Locate the cell with the specified text and output its [x, y] center coordinate. 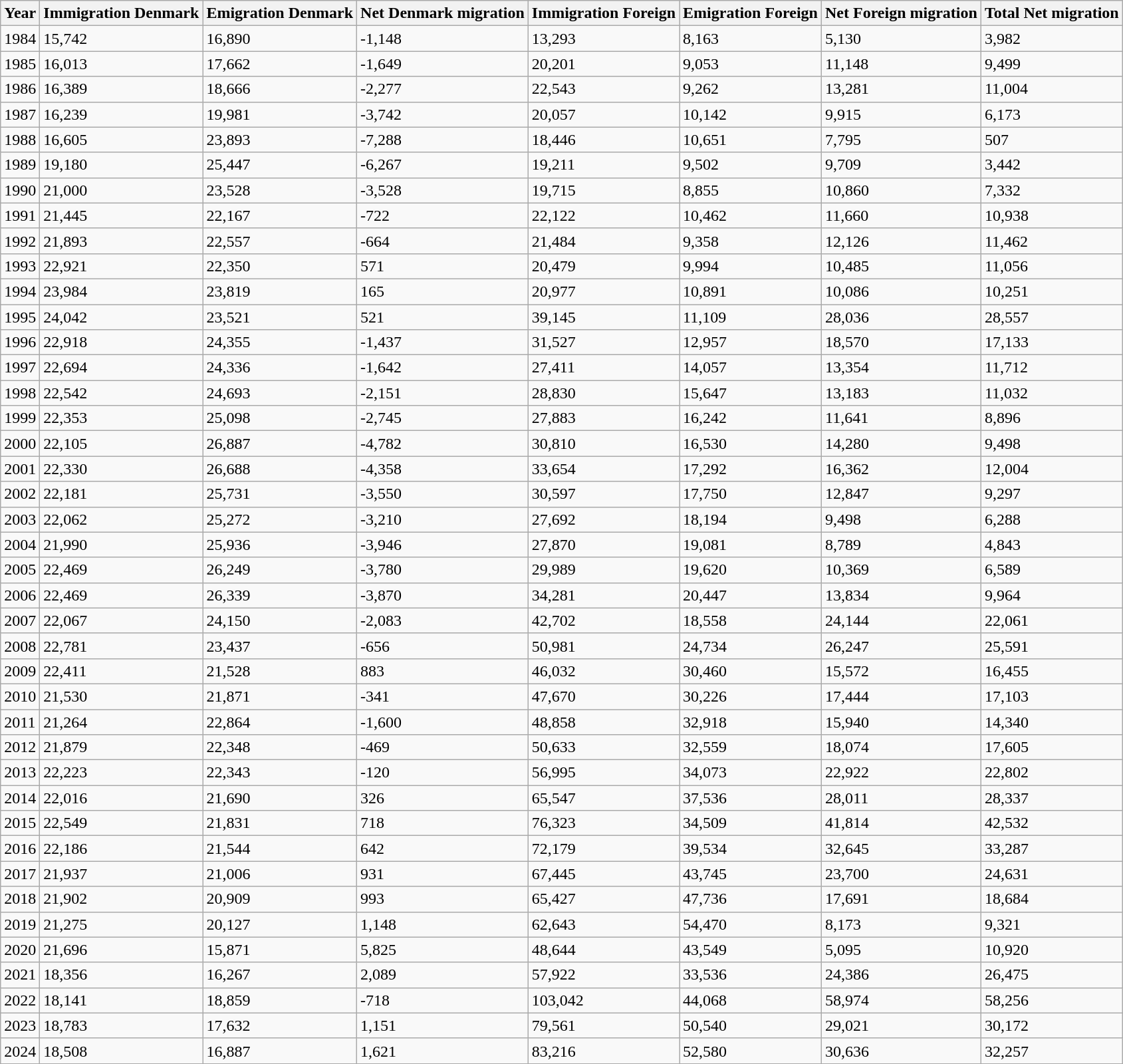
1,621 [443, 1051]
44,068 [751, 1000]
-1,148 [443, 39]
26,475 [1052, 975]
2023 [20, 1025]
25,591 [1052, 646]
2012 [20, 747]
21,000 [121, 190]
326 [443, 798]
9,053 [751, 64]
34,509 [751, 823]
21,696 [121, 950]
9,915 [901, 114]
10,860 [901, 190]
21,937 [121, 874]
18,508 [121, 1051]
21,264 [121, 722]
22,918 [121, 342]
28,011 [901, 798]
20,909 [280, 899]
6,589 [1052, 570]
4,843 [1052, 545]
8,173 [901, 924]
17,133 [1052, 342]
1994 [20, 291]
24,144 [901, 620]
9,499 [1052, 64]
17,444 [901, 696]
30,226 [751, 696]
7,795 [901, 140]
25,447 [280, 165]
17,750 [751, 494]
1986 [20, 89]
9,262 [751, 89]
28,830 [604, 393]
25,731 [280, 494]
23,528 [280, 190]
27,883 [604, 418]
22,350 [280, 266]
22,186 [121, 849]
43,549 [751, 950]
1996 [20, 342]
47,670 [604, 696]
46,032 [604, 671]
2021 [20, 975]
34,073 [751, 773]
21,902 [121, 899]
76,323 [604, 823]
11,712 [1052, 368]
48,644 [604, 950]
17,662 [280, 64]
14,280 [901, 444]
16,605 [121, 140]
718 [443, 823]
18,446 [604, 140]
11,056 [1052, 266]
13,293 [604, 39]
2014 [20, 798]
57,922 [604, 975]
5,825 [443, 950]
16,890 [280, 39]
-656 [443, 646]
32,918 [751, 722]
20,201 [604, 64]
31,527 [604, 342]
22,781 [121, 646]
1985 [20, 64]
79,561 [604, 1025]
19,715 [604, 190]
30,636 [901, 1051]
9,709 [901, 165]
-7,288 [443, 140]
-1,437 [443, 342]
11,004 [1052, 89]
2008 [20, 646]
8,855 [751, 190]
-469 [443, 747]
19,180 [121, 165]
33,654 [604, 469]
24,631 [1052, 874]
642 [443, 849]
23,521 [280, 317]
1995 [20, 317]
67,445 [604, 874]
58,256 [1052, 1000]
22,922 [901, 773]
2022 [20, 1000]
2004 [20, 545]
12,957 [751, 342]
20,127 [280, 924]
17,632 [280, 1025]
10,142 [751, 114]
2001 [20, 469]
24,150 [280, 620]
21,831 [280, 823]
14,057 [751, 368]
11,462 [1052, 241]
30,597 [604, 494]
32,257 [1052, 1051]
2017 [20, 874]
521 [443, 317]
-3,550 [443, 494]
Immigration Denmark [121, 13]
1992 [20, 241]
22,062 [121, 519]
21,893 [121, 241]
22,181 [121, 494]
41,814 [901, 823]
20,057 [604, 114]
-3,210 [443, 519]
9,297 [1052, 494]
30,172 [1052, 1025]
24,336 [280, 368]
9,502 [751, 165]
47,736 [751, 899]
2003 [20, 519]
103,042 [604, 1000]
24,693 [280, 393]
-4,782 [443, 444]
16,389 [121, 89]
10,086 [901, 291]
-341 [443, 696]
16,267 [280, 975]
2000 [20, 444]
Year [20, 13]
25,098 [280, 418]
20,977 [604, 291]
1999 [20, 418]
21,544 [280, 849]
22,330 [121, 469]
28,557 [1052, 317]
1989 [20, 165]
17,103 [1052, 696]
24,042 [121, 317]
18,859 [280, 1000]
25,936 [280, 545]
13,834 [901, 595]
21,871 [280, 696]
42,532 [1052, 823]
18,356 [121, 975]
18,141 [121, 1000]
23,437 [280, 646]
-3,528 [443, 190]
50,540 [751, 1025]
21,006 [280, 874]
6,173 [1052, 114]
22,921 [121, 266]
5,095 [901, 950]
22,802 [1052, 773]
Net Denmark migration [443, 13]
22,223 [121, 773]
42,702 [604, 620]
21,484 [604, 241]
32,559 [751, 747]
-2,745 [443, 418]
15,572 [901, 671]
15,647 [751, 393]
18,684 [1052, 899]
22,105 [121, 444]
18,783 [121, 1025]
13,183 [901, 393]
19,620 [751, 570]
13,281 [901, 89]
15,940 [901, 722]
22,016 [121, 798]
22,167 [280, 215]
883 [443, 671]
26,339 [280, 595]
72,179 [604, 849]
10,485 [901, 266]
1993 [20, 266]
16,887 [280, 1051]
-1,642 [443, 368]
21,530 [121, 696]
22,411 [121, 671]
19,211 [604, 165]
22,549 [121, 823]
-1,600 [443, 722]
50,633 [604, 747]
14,340 [1052, 722]
Total Net migration [1052, 13]
12,004 [1052, 469]
23,984 [121, 291]
10,251 [1052, 291]
-2,083 [443, 620]
3,982 [1052, 39]
1987 [20, 114]
10,651 [751, 140]
3,442 [1052, 165]
10,920 [1052, 950]
1997 [20, 368]
2018 [20, 899]
2,089 [443, 975]
-722 [443, 215]
15,871 [280, 950]
29,021 [901, 1025]
39,145 [604, 317]
22,864 [280, 722]
17,292 [751, 469]
Net Foreign migration [901, 13]
22,542 [121, 393]
507 [1052, 140]
-6,267 [443, 165]
-4,358 [443, 469]
33,536 [751, 975]
10,462 [751, 215]
29,989 [604, 570]
22,061 [1052, 620]
32,645 [901, 849]
22,694 [121, 368]
21,690 [280, 798]
21,879 [121, 747]
2002 [20, 494]
25,272 [280, 519]
571 [443, 266]
21,445 [121, 215]
2009 [20, 671]
1984 [20, 39]
-2,277 [443, 89]
-718 [443, 1000]
23,700 [901, 874]
1998 [20, 393]
2011 [20, 722]
19,981 [280, 114]
931 [443, 874]
52,580 [751, 1051]
39,534 [751, 849]
54,470 [751, 924]
43,745 [751, 874]
30,810 [604, 444]
8,896 [1052, 418]
2013 [20, 773]
-120 [443, 773]
83,216 [604, 1051]
13,354 [901, 368]
16,362 [901, 469]
22,067 [121, 620]
26,887 [280, 444]
-3,946 [443, 545]
16,242 [751, 418]
26,688 [280, 469]
48,858 [604, 722]
27,411 [604, 368]
2016 [20, 849]
30,460 [751, 671]
2006 [20, 595]
2010 [20, 696]
1991 [20, 215]
22,343 [280, 773]
-3,870 [443, 595]
9,994 [751, 266]
10,891 [751, 291]
2019 [20, 924]
10,938 [1052, 215]
16,013 [121, 64]
1,148 [443, 924]
11,109 [751, 317]
27,870 [604, 545]
50,981 [604, 646]
22,543 [604, 89]
28,337 [1052, 798]
-664 [443, 241]
8,789 [901, 545]
21,528 [280, 671]
23,893 [280, 140]
11,032 [1052, 393]
26,249 [280, 570]
11,641 [901, 418]
24,386 [901, 975]
2024 [20, 1051]
1,151 [443, 1025]
6,288 [1052, 519]
-1,649 [443, 64]
22,353 [121, 418]
12,847 [901, 494]
165 [443, 291]
8,163 [751, 39]
1988 [20, 140]
28,036 [901, 317]
2015 [20, 823]
17,691 [901, 899]
22,348 [280, 747]
24,734 [751, 646]
9,321 [1052, 924]
Emigration Foreign [751, 13]
5,130 [901, 39]
20,447 [751, 595]
20,479 [604, 266]
11,148 [901, 64]
24,355 [280, 342]
12,126 [901, 241]
23,819 [280, 291]
21,275 [121, 924]
65,427 [604, 899]
11,660 [901, 215]
37,536 [751, 798]
2020 [20, 950]
10,369 [901, 570]
18,570 [901, 342]
1990 [20, 190]
16,239 [121, 114]
2007 [20, 620]
22,122 [604, 215]
19,081 [751, 545]
993 [443, 899]
9,358 [751, 241]
62,643 [604, 924]
58,974 [901, 1000]
65,547 [604, 798]
18,666 [280, 89]
-2,151 [443, 393]
15,742 [121, 39]
27,692 [604, 519]
18,558 [751, 620]
Immigration Foreign [604, 13]
34,281 [604, 595]
Emigration Denmark [280, 13]
2005 [20, 570]
56,995 [604, 773]
21,990 [121, 545]
-3,742 [443, 114]
9,964 [1052, 595]
22,557 [280, 241]
18,074 [901, 747]
18,194 [751, 519]
-3,780 [443, 570]
17,605 [1052, 747]
26,247 [901, 646]
7,332 [1052, 190]
33,287 [1052, 849]
16,455 [1052, 671]
16,530 [751, 444]
